Find where the given text appears and provide that cell's center as (x, y) coordinate. 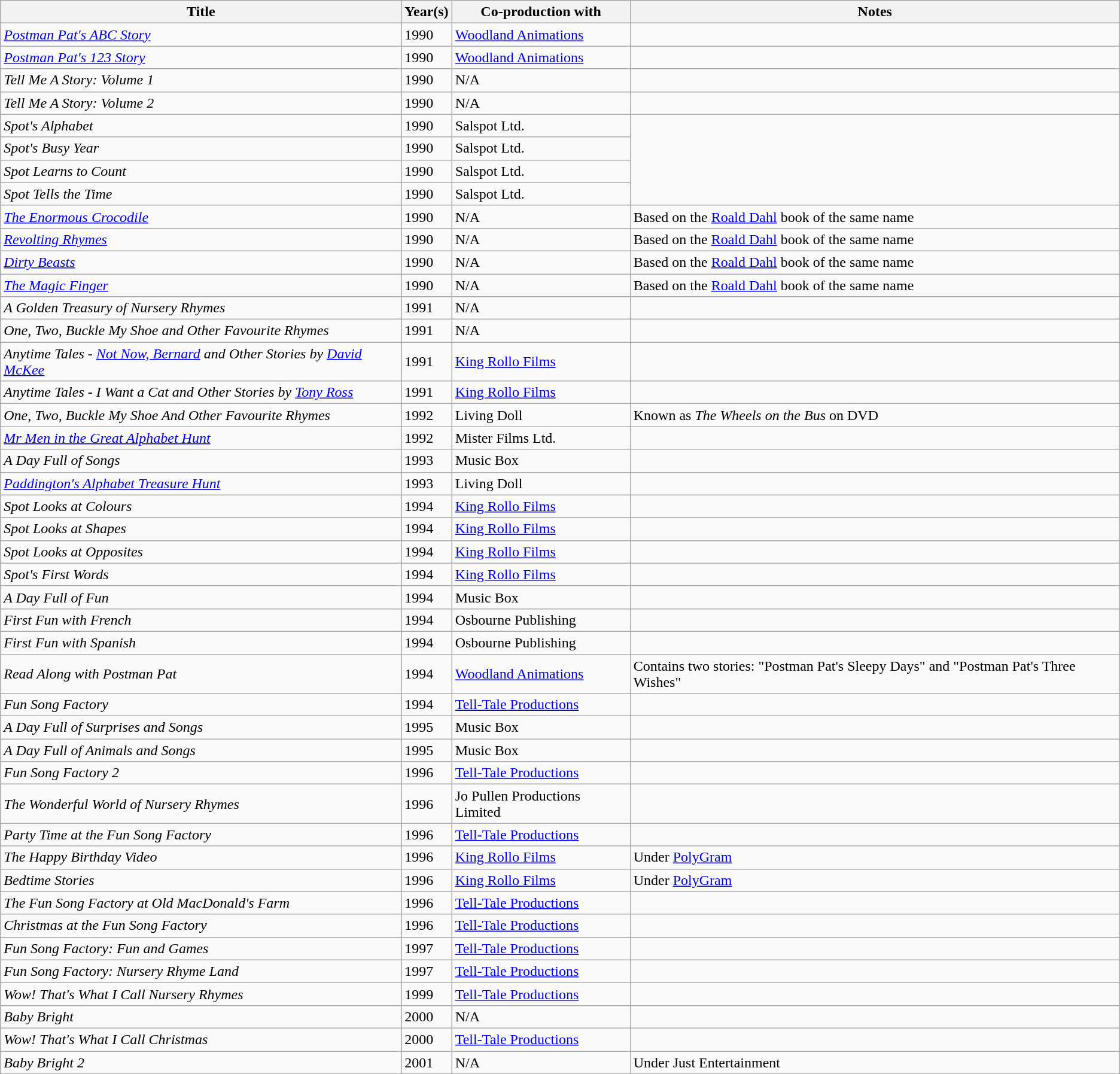
Read Along with Postman Pat (201, 674)
A Day Full of Fun (201, 597)
Spot Looks at Shapes (201, 529)
Anytime Tales - Not Now, Bernard and Other Stories by David McKee (201, 361)
Spot's First Words (201, 574)
Fun Song Factory: Fun and Games (201, 948)
Fun Song Factory (201, 705)
Year(s) (427, 12)
Revolting Rhymes (201, 239)
1999 (427, 994)
Spot Looks at Opposites (201, 552)
Bedtime Stories (201, 880)
Postman Pat's 123 Story (201, 57)
First Fun with French (201, 620)
A Day Full of Surprises and Songs (201, 728)
Baby Bright (201, 1017)
Spot Tells the Time (201, 194)
First Fun with Spanish (201, 643)
Spot's Alphabet (201, 126)
Fun Song Factory: Nursery Rhyme Land (201, 971)
The Happy Birthday Video (201, 857)
A Day Full of Animals and Songs (201, 750)
Spot Looks at Colours (201, 506)
Anytime Tales - I Want a Cat and Other Stories by Tony Ross (201, 393)
Mister Films Ltd. (541, 438)
Paddington's Alphabet Treasure Hunt (201, 483)
Baby Bright 2 (201, 1062)
Mr Men in the Great Alphabet Hunt (201, 438)
Co-production with (541, 12)
Wow! That's What I Call Nursery Rhymes (201, 994)
Spot's Busy Year (201, 148)
Party Time at the Fun Song Factory (201, 835)
2001 (427, 1062)
A Golden Treasury of Nursery Rhymes (201, 308)
Notes (875, 12)
Jo Pullen Productions Limited (541, 804)
Known as The Wheels on the Bus on DVD (875, 415)
Tell Me A Story: Volume 2 (201, 103)
Under Just Entertainment (875, 1062)
One, Two, Buckle My Shoe And Other Favourite Rhymes (201, 415)
Fun Song Factory 2 (201, 773)
Postman Pat's ABC Story (201, 35)
Spot Learns to Count (201, 171)
The Magic Finger (201, 285)
Contains two stories: "Postman Pat's Sleepy Days" and "Postman Pat's Three Wishes" (875, 674)
Wow! That's What I Call Christmas (201, 1039)
Tell Me A Story: Volume 1 (201, 80)
One, Two, Buckle My Shoe and Other Favourite Rhymes (201, 331)
Christmas at the Fun Song Factory (201, 926)
Title (201, 12)
The Enormous Crocodile (201, 217)
The Wonderful World of Nursery Rhymes (201, 804)
A Day Full of Songs (201, 461)
The Fun Song Factory at Old MacDonald's Farm (201, 903)
Dirty Beasts (201, 262)
